Pinpoint the cell where the given text exists, returning its (x, y) midpoint coordinate. 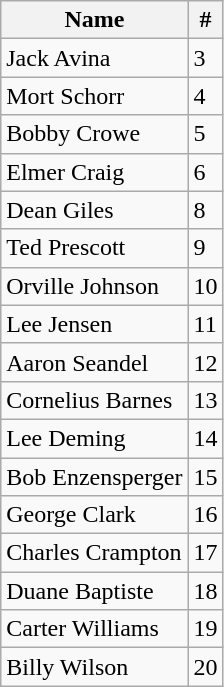
Cornelius Barnes (94, 400)
11 (206, 324)
12 (206, 362)
Elmer Craig (94, 172)
6 (206, 172)
18 (206, 591)
Bobby Crowe (94, 134)
# (206, 20)
10 (206, 286)
19 (206, 629)
Duane Baptiste (94, 591)
8 (206, 210)
Name (94, 20)
14 (206, 438)
3 (206, 58)
Mort Schorr (94, 96)
13 (206, 400)
Orville Johnson (94, 286)
5 (206, 134)
Carter Williams (94, 629)
20 (206, 667)
George Clark (94, 515)
15 (206, 477)
Dean Giles (94, 210)
Lee Deming (94, 438)
Lee Jensen (94, 324)
Ted Prescott (94, 248)
4 (206, 96)
Billy Wilson (94, 667)
Bob Enzensperger (94, 477)
Charles Crampton (94, 553)
Aaron Seandel (94, 362)
Jack Avina (94, 58)
17 (206, 553)
16 (206, 515)
9 (206, 248)
